Output the [X, Y] coordinate of the center of the cell containing the given text.  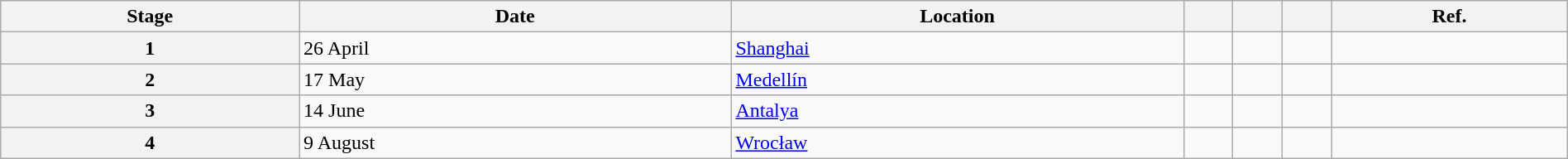
Stage [151, 17]
1 [151, 48]
Antalya [958, 111]
17 May [515, 79]
3 [151, 111]
Shanghai [958, 48]
Medellín [958, 79]
Date [515, 17]
14 June [515, 111]
9 August [515, 142]
4 [151, 142]
Wrocław [958, 142]
Ref. [1449, 17]
2 [151, 79]
Location [958, 17]
26 April [515, 48]
